Locate the cell with the specified text and output its [X, Y] center coordinate. 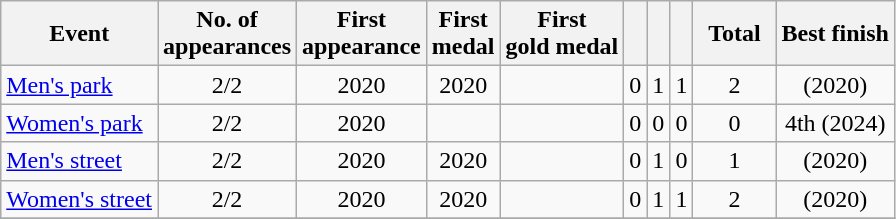
4th (2024) [835, 123]
Men's street [80, 161]
No. ofappearances [228, 34]
Women's park [80, 123]
Women's street [80, 199]
Total [734, 34]
Men's park [80, 85]
Firstappearance [362, 34]
Firstmedal [463, 34]
Best finish [835, 34]
Event [80, 34]
Firstgold medal [562, 34]
